Return [x, y] of the center of cell containing provided text 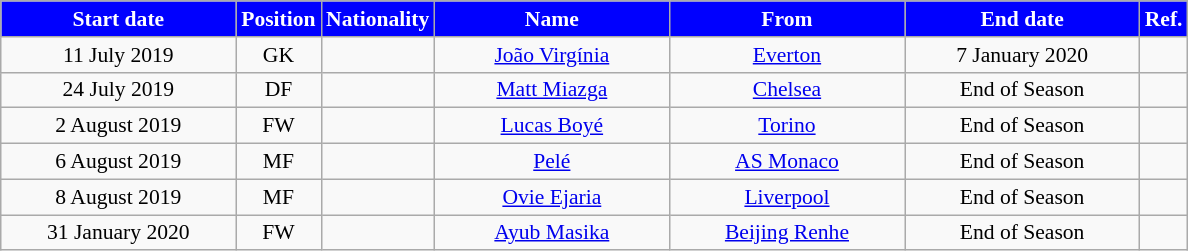
End date [1022, 19]
Chelsea [786, 90]
AS Monaco [786, 162]
Matt Miazga [552, 90]
Start date [118, 19]
11 July 2019 [118, 55]
24 July 2019 [118, 90]
João Virgínia [552, 55]
Liverpool [786, 197]
Position [278, 19]
6 August 2019 [118, 162]
Nationality [378, 19]
31 January 2020 [118, 233]
GK [278, 55]
Pelé [552, 162]
Torino [786, 126]
Everton [786, 55]
DF [278, 90]
Ayub Masika [552, 233]
From [786, 19]
Ref. [1164, 19]
Lucas Boyé [552, 126]
Beijing Renhe [786, 233]
7 January 2020 [1022, 55]
8 August 2019 [118, 197]
2 August 2019 [118, 126]
Ovie Ejaria [552, 197]
Name [552, 19]
